For the text-containing cell, return its midpoint in [X, Y] coordinate format. 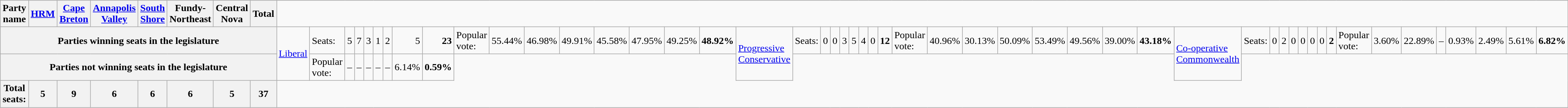
Central Nova [232, 14]
5.61% [1522, 40]
55.44% [507, 40]
South Shore [152, 14]
Total [263, 14]
3.60% [1387, 40]
Parties not winning seats in the legislature [138, 67]
43.18% [1155, 40]
HRM [43, 14]
Progressive Conservative [764, 54]
4 [863, 40]
23 [438, 40]
49.25% [682, 40]
45.58% [611, 40]
12 [885, 40]
Parties winning seats in the legislature [138, 40]
0.93% [1461, 40]
Co-operative Commonwealth [1208, 54]
Fundy-Northeast [190, 14]
Party name [14, 14]
37 [263, 94]
49.56% [1085, 40]
0.59% [438, 67]
Liberal [293, 54]
39.00% [1120, 40]
6.14% [407, 67]
46.98% [541, 40]
Total seats: [14, 94]
Annapolis Valley [114, 14]
1 [378, 40]
40.96% [945, 40]
49.91% [577, 40]
7 [359, 40]
30.13% [980, 40]
53.49% [1050, 40]
50.09% [1015, 40]
Cape Breton [74, 14]
9 [74, 94]
22.89% [1419, 40]
6.82% [1552, 40]
47.95% [647, 40]
2.49% [1491, 40]
48.92% [718, 40]
